Return the [x, y] coordinate for the center point of the cell that contains the specified text.  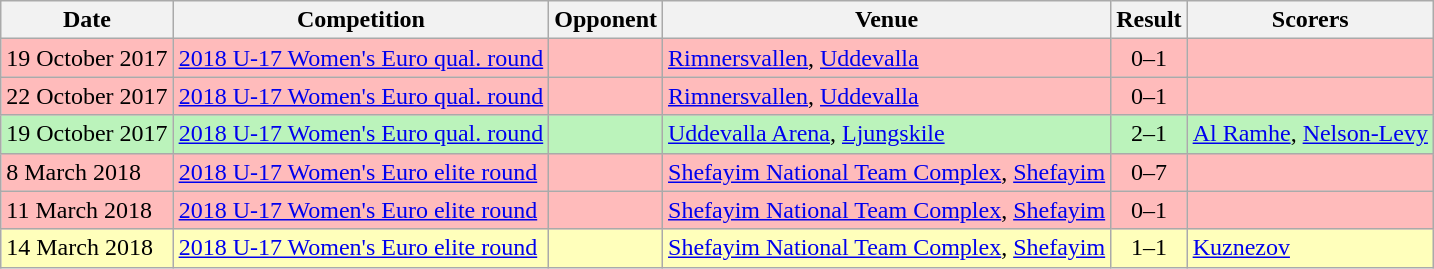
8 March 2018 [87, 172]
Uddevalla Arena, Ljungskile [887, 134]
Al Ramhe, Nelson-Levy [1310, 134]
Scorers [1310, 20]
Kuznezov [1310, 248]
Competition [361, 20]
1–1 [1149, 248]
14 March 2018 [87, 248]
Result [1149, 20]
2–1 [1149, 134]
11 March 2018 [87, 210]
0–7 [1149, 172]
Date [87, 20]
Opponent [606, 20]
22 October 2017 [87, 96]
Venue [887, 20]
